Provide the (x, y) coordinate of the cell's center where the given text is located.  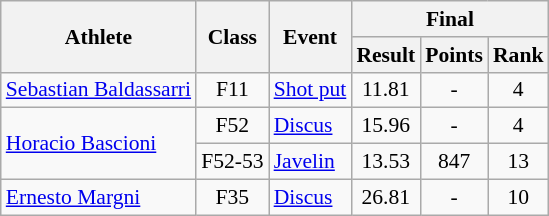
15.96 (386, 126)
Horacio Bascioni (98, 144)
F35 (232, 197)
F52 (232, 126)
Event (310, 36)
13.53 (386, 162)
26.81 (386, 197)
F52-53 (232, 162)
10 (518, 197)
Result (386, 55)
Athlete (98, 36)
Rank (518, 55)
Ernesto Margni (98, 197)
Sebastian Baldassarri (98, 90)
13 (518, 162)
11.81 (386, 90)
F11 (232, 90)
Points (454, 55)
Javelin (310, 162)
Shot put (310, 90)
847 (454, 162)
Class (232, 36)
Final (450, 19)
